Locate the cell with the specified text and output its (X, Y) center coordinate. 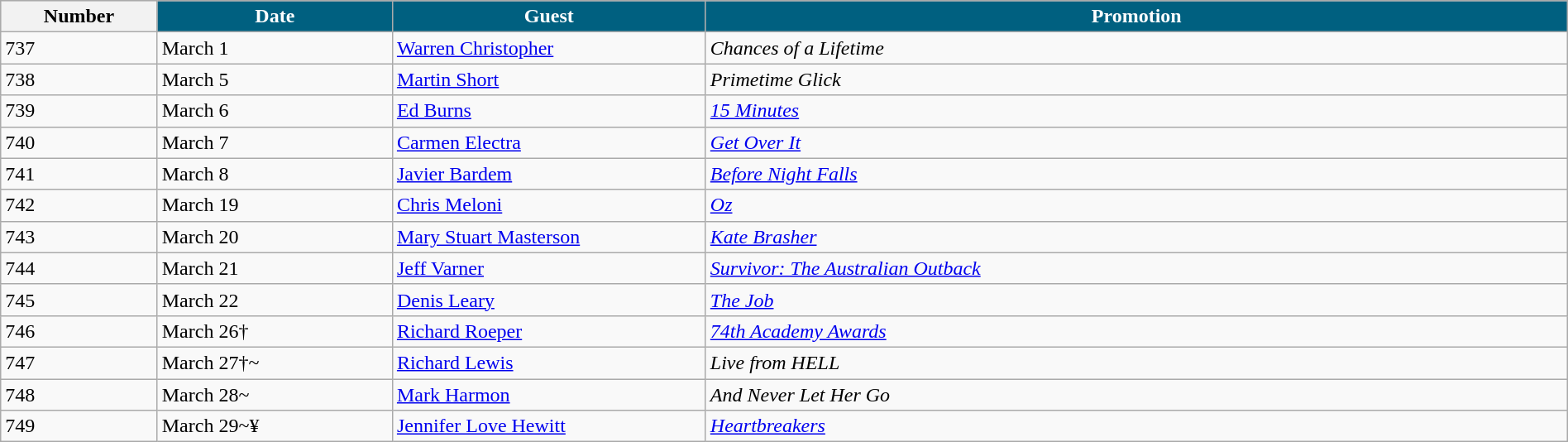
March 5 (275, 79)
March 26† (275, 331)
Kate Brasher (1136, 237)
Martin Short (549, 79)
745 (79, 300)
Jeff Varner (549, 268)
749 (79, 426)
March 21 (275, 268)
Carmen Electra (549, 142)
Mary Stuart Masterson (549, 237)
March 1 (275, 48)
746 (79, 331)
743 (79, 237)
Richard Roeper (549, 331)
74th Academy Awards (1136, 331)
738 (79, 79)
740 (79, 142)
747 (79, 363)
744 (79, 268)
Javier Bardem (549, 174)
Mark Harmon (549, 395)
March 6 (275, 111)
March 7 (275, 142)
Before Night Falls (1136, 174)
737 (79, 48)
Chris Meloni (549, 205)
Ed Burns (549, 111)
Live from HELL (1136, 363)
Get Over It (1136, 142)
Survivor: The Australian Outback (1136, 268)
Denis Leary (549, 300)
March 20 (275, 237)
March 27†~ (275, 363)
742 (79, 205)
The Job (1136, 300)
741 (79, 174)
Guest (549, 17)
March 22 (275, 300)
739 (79, 111)
March 8 (275, 174)
March 28~ (275, 395)
15 Minutes (1136, 111)
Heartbreakers (1136, 426)
March 29~¥ (275, 426)
Chances of a Lifetime (1136, 48)
Primetime Glick (1136, 79)
Date (275, 17)
Promotion (1136, 17)
Oz (1136, 205)
March 19 (275, 205)
Warren Christopher (549, 48)
Number (79, 17)
Jennifer Love Hewitt (549, 426)
748 (79, 395)
Richard Lewis (549, 363)
And Never Let Her Go (1136, 395)
